Extract the (X, Y) coordinate from the center of the cell holding the provided text.  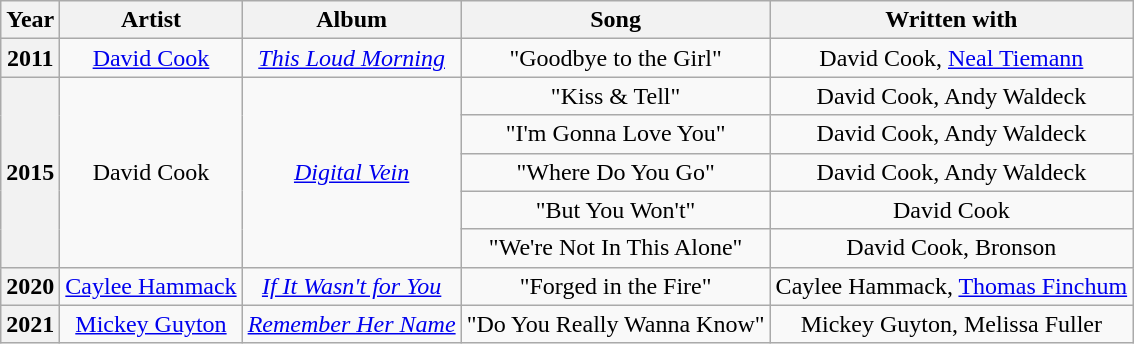
Artist (151, 20)
"I'm Gonna Love You" (616, 134)
"We're Not In This Alone" (616, 248)
Digital Vein (352, 172)
"Do You Really Wanna Know" (616, 324)
"Where Do You Go" (616, 172)
2021 (30, 324)
Album (352, 20)
Year (30, 20)
Caylee Hammack, Thomas Finchum (952, 286)
"Goodbye to the Girl" (616, 58)
"Forged in the Fire" (616, 286)
"Kiss & Tell" (616, 96)
"But You Won't" (616, 210)
This Loud Morning (352, 58)
Mickey Guyton, Melissa Fuller (952, 324)
Mickey Guyton (151, 324)
David Cook, Neal Tiemann (952, 58)
Song (616, 20)
If It Wasn't for You (352, 286)
Remember Her Name (352, 324)
2011 (30, 58)
David Cook, Bronson (952, 248)
2015 (30, 172)
Written with (952, 20)
2020 (30, 286)
Caylee Hammack (151, 286)
